Search for the cell housing the specified text and yield its (x, y) center coordinate. 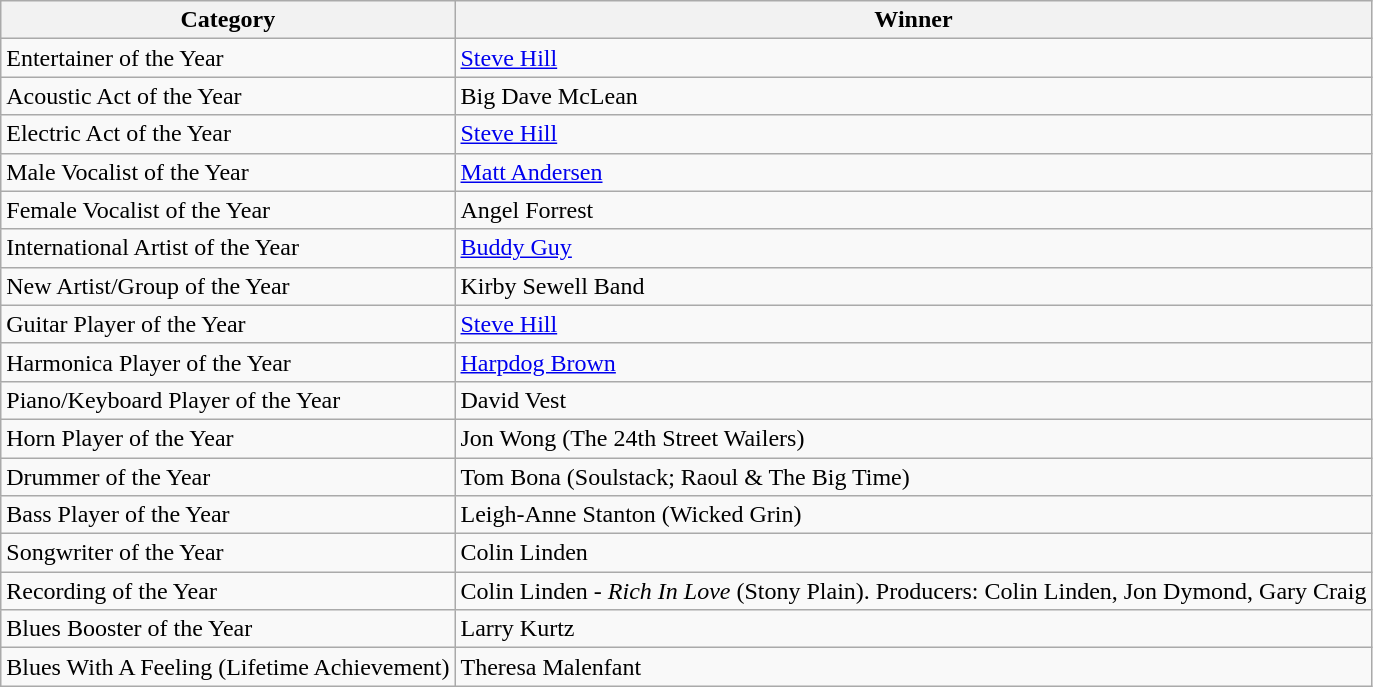
Buddy Guy (914, 248)
Harpdog Brown (914, 362)
Angel Forrest (914, 210)
Entertainer of the Year (228, 58)
Colin Linden - Rich In Love (Stony Plain). Producers: Colin Linden, Jon Dymond, Gary Craig (914, 591)
Recording of the Year (228, 591)
Larry Kurtz (914, 629)
Male Vocalist of the Year (228, 172)
Colin Linden (914, 553)
Female Vocalist of the Year (228, 210)
Electric Act of the Year (228, 134)
Acoustic Act of the Year (228, 96)
Leigh-Anne Stanton (Wicked Grin) (914, 515)
New Artist/Group of the Year (228, 286)
Big Dave McLean (914, 96)
Songwriter of the Year (228, 553)
Horn Player of the Year (228, 438)
Piano/Keyboard Player of the Year (228, 400)
Bass Player of the Year (228, 515)
International Artist of the Year (228, 248)
Jon Wong (The 24th Street Wailers) (914, 438)
Harmonica Player of the Year (228, 362)
Winner (914, 20)
Kirby Sewell Band (914, 286)
Drummer of the Year (228, 477)
Blues With A Feeling (Lifetime Achievement) (228, 667)
Category (228, 20)
David Vest (914, 400)
Matt Andersen (914, 172)
Guitar Player of the Year (228, 324)
Blues Booster of the Year (228, 629)
Tom Bona (Soulstack; Raoul & The Big Time) (914, 477)
Theresa Malenfant (914, 667)
